Determine the (x, y) coordinate at the center of the cell enclosing the given text.  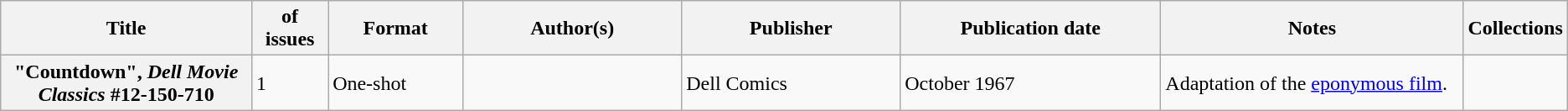
Adaptation of the eponymous film. (1312, 82)
"Countdown", Dell Movie Classics #12-150-710 (126, 82)
Format (395, 29)
Notes (1312, 29)
of issues (290, 29)
Publisher (791, 29)
1 (290, 82)
Dell Comics (791, 82)
Publication date (1030, 29)
October 1967 (1030, 82)
Title (126, 29)
One-shot (395, 82)
Collections (1515, 29)
Author(s) (573, 29)
